Detect which cell encompasses the target text, then output its (x, y) center coordinate. 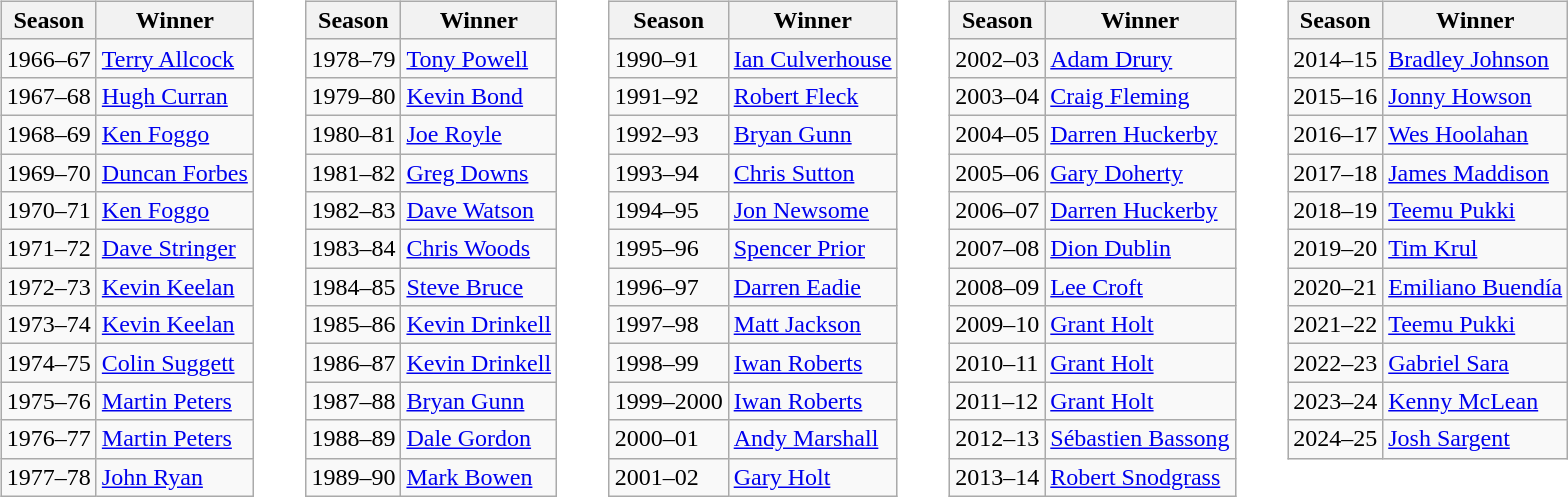
Chris Woods (479, 249)
James Maddison (1476, 173)
Jonny Howson (1476, 96)
1968–69 (48, 134)
2010–11 (998, 363)
2001–02 (668, 477)
2023–24 (1336, 401)
Dion Dublin (1140, 249)
1973–74 (48, 325)
Jon Newsome (812, 211)
1997–98 (668, 325)
Andy Marshall (812, 439)
1992–93 (668, 134)
1972–73 (48, 287)
1980–81 (354, 134)
1976–77 (48, 439)
2013–14 (998, 477)
1967–68 (48, 96)
Craig Fleming (1140, 96)
2019–20 (1336, 249)
Dave Watson (479, 211)
Terry Allcock (174, 58)
1977–78 (48, 477)
Dave Stringer (174, 249)
Sébastien Bassong (1140, 439)
1981–82 (354, 173)
Gabriel Sara (1476, 363)
1974–75 (48, 363)
1988–89 (354, 439)
2012–13 (998, 439)
Wes Hoolahan (1476, 134)
1984–85 (354, 287)
1982–83 (354, 211)
1971–72 (48, 249)
Adam Drury (1140, 58)
Matt Jackson (812, 325)
Kevin Bond (479, 96)
Tim Krul (1476, 249)
Kenny McLean (1476, 401)
2002–03 (998, 58)
1998–99 (668, 363)
1993–94 (668, 173)
Lee Croft (1140, 287)
Tony Powell (479, 58)
2009–10 (998, 325)
2014–15 (1336, 58)
Emiliano Buendía (1476, 287)
1983–84 (354, 249)
2021–22 (1336, 325)
Hugh Curran (174, 96)
Steve Bruce (479, 287)
Dale Gordon (479, 439)
Gary Holt (812, 477)
Duncan Forbes (174, 173)
1995–96 (668, 249)
Joe Royle (479, 134)
2007–08 (998, 249)
1978–79 (354, 58)
2022–23 (1336, 363)
Robert Snodgrass (1140, 477)
1985–86 (354, 325)
1966–67 (48, 58)
1990–91 (668, 58)
1986–87 (354, 363)
Gary Doherty (1140, 173)
2020–21 (1336, 287)
Josh Sargent (1476, 439)
John Ryan (174, 477)
Bradley Johnson (1476, 58)
Darren Eadie (812, 287)
2004–05 (998, 134)
Robert Fleck (812, 96)
2000–01 (668, 439)
2011–12 (998, 401)
Colin Suggett (174, 363)
Mark Bowen (479, 477)
2006–07 (998, 211)
1999–2000 (668, 401)
1991–92 (668, 96)
2016–17 (1336, 134)
1989–90 (354, 477)
1994–95 (668, 211)
Chris Sutton (812, 173)
Ian Culverhouse (812, 58)
1970–71 (48, 211)
1979–80 (354, 96)
2005–06 (998, 173)
2015–16 (1336, 96)
2003–04 (998, 96)
1996–97 (668, 287)
1969–70 (48, 173)
2008–09 (998, 287)
2017–18 (1336, 173)
Greg Downs (479, 173)
1987–88 (354, 401)
2018–19 (1336, 211)
2024–25 (1336, 439)
Spencer Prior (812, 249)
1975–76 (48, 401)
